Scan for the cell matching the given text and deliver its [x, y] coordinate at center. 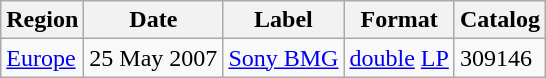
25 May 2007 [154, 58]
Region [42, 20]
double LP [399, 58]
Format [399, 20]
Catalog [500, 20]
Europe [42, 58]
Label [284, 20]
Sony BMG [284, 58]
309146 [500, 58]
Date [154, 20]
